Pinpoint the cell where the given text exists, returning its [X, Y] midpoint coordinate. 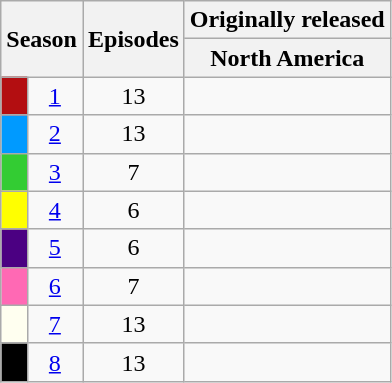
North America [287, 58]
Episodes [133, 39]
8 [54, 362]
1 [54, 96]
Season [42, 39]
Originally released [287, 20]
3 [54, 172]
5 [54, 248]
4 [54, 210]
2 [54, 134]
